Determine the [x, y] coordinate at the center of the cell enclosing the given text.  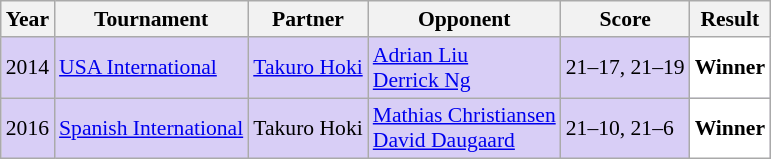
Mathias Christiansen David Daugaard [464, 128]
Result [730, 19]
Spanish International [151, 128]
21–10, 21–6 [626, 128]
21–17, 21–19 [626, 68]
2016 [28, 128]
Tournament [151, 19]
Year [28, 19]
Adrian Liu Derrick Ng [464, 68]
USA International [151, 68]
Partner [308, 19]
2014 [28, 68]
Score [626, 19]
Opponent [464, 19]
